Provide the (X, Y) coordinate of the cell's center where the given text is located.  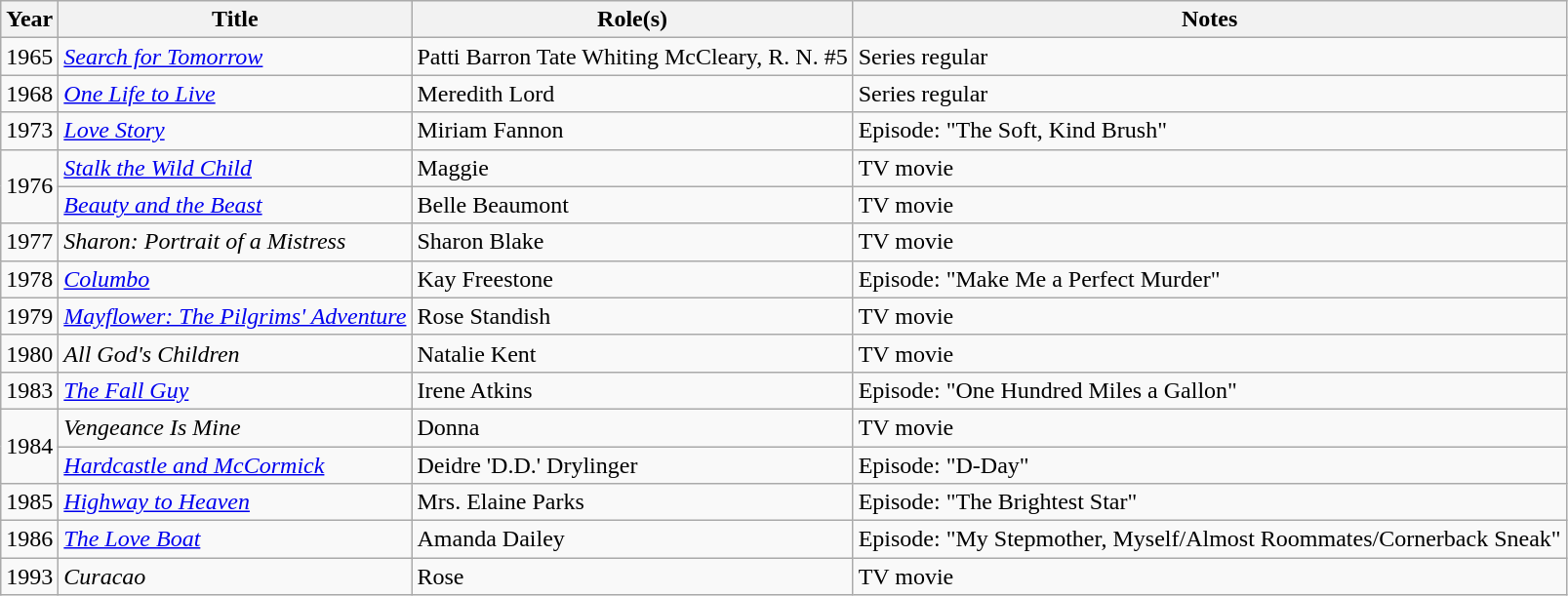
Rose Standish (632, 316)
Mayflower: The Pilgrims' Adventure (235, 316)
Columbo (235, 279)
Stalk the Wild Child (235, 168)
1978 (29, 279)
The Fall Guy (235, 390)
Hardcastle and McCormick (235, 465)
The Love Boat (235, 539)
1976 (29, 186)
Search for Tomorrow (235, 57)
Sharon: Portrait of a Mistress (235, 242)
Curacao (235, 576)
Irene Atkins (632, 390)
One Life to Live (235, 94)
Episode: "My Stepmother, Myself/Almost Roommates/Cornerback Sneak" (1210, 539)
Sharon Blake (632, 242)
Episode: "The Soft, Kind Brush" (1210, 131)
All God's Children (235, 353)
1968 (29, 94)
Miriam Fannon (632, 131)
1977 (29, 242)
Amanda Dailey (632, 539)
Episode: "The Brightest Star" (1210, 502)
Title (235, 20)
1965 (29, 57)
Highway to Heaven (235, 502)
Year (29, 20)
Episode: "D-Day" (1210, 465)
1985 (29, 502)
Kay Freestone (632, 279)
Belle Beaumont (632, 205)
Beauty and the Beast (235, 205)
1973 (29, 131)
Love Story (235, 131)
1984 (29, 446)
1993 (29, 576)
1979 (29, 316)
1986 (29, 539)
Rose (632, 576)
Vengeance Is Mine (235, 427)
Episode: "One Hundred Miles a Gallon" (1210, 390)
Donna (632, 427)
Maggie (632, 168)
1983 (29, 390)
Natalie Kent (632, 353)
Patti Barron Tate Whiting McCleary, R. N. #5 (632, 57)
Notes (1210, 20)
1980 (29, 353)
Mrs. Elaine Parks (632, 502)
Role(s) (632, 20)
Episode: "Make Me a Perfect Murder" (1210, 279)
Meredith Lord (632, 94)
Deidre 'D.D.' Drylinger (632, 465)
